Determine the [x, y] coordinate at the center of the cell enclosing the given text.  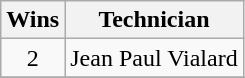
2 [33, 58]
Technician [154, 20]
Wins [33, 20]
Jean Paul Vialard [154, 58]
